Extract the (x, y) coordinate from the center of the cell holding the provided text.  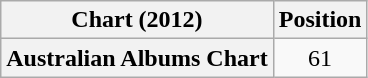
Australian Albums Chart (137, 58)
61 (320, 58)
Chart (2012) (137, 20)
Position (320, 20)
